Scan for the cell matching the given text and deliver its [X, Y] coordinate at center. 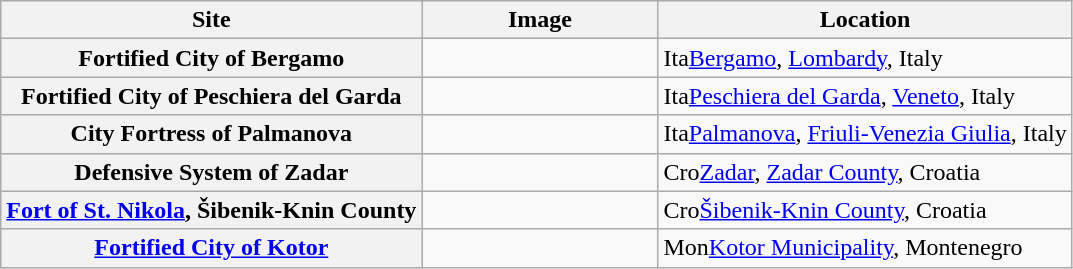
City Fortress of Palmanova [212, 134]
ItaPeschiera del Garda, Veneto, Italy [865, 96]
CroZadar, Zadar County, Croatia [865, 172]
Image [540, 20]
Site [212, 20]
Fortified City of Bergamo [212, 58]
CroŠibenik-Knin County, Croatia [865, 210]
Fortified City of Kotor [212, 248]
ItaBergamo, Lombardy, Italy [865, 58]
Fort of St. Nikola, Šibenik-Knin County [212, 210]
Fortified City of Peschiera del Garda [212, 96]
Defensive System of Zadar [212, 172]
ItaPalmanova, Friuli-Venezia Giulia, Italy [865, 134]
MonKotor Municipality, Montenegro [865, 248]
Location [865, 20]
